Identify which cell holds the provided text, then report its (X, Y) central coordinate. 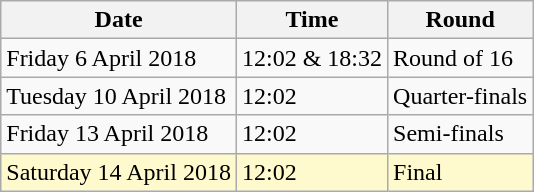
Friday 6 April 2018 (119, 58)
Saturday 14 April 2018 (119, 172)
Friday 13 April 2018 (119, 134)
Semi-finals (460, 134)
Round of 16 (460, 58)
12:02 & 18:32 (312, 58)
Final (460, 172)
Tuesday 10 April 2018 (119, 96)
Date (119, 20)
Round (460, 20)
Quarter-finals (460, 96)
Time (312, 20)
